Determine the [X, Y] coordinate at the center of the cell enclosing the given text.  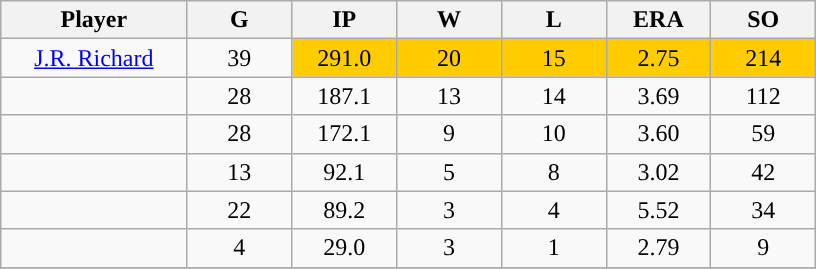
291.0 [344, 58]
3.02 [658, 172]
112 [764, 96]
42 [764, 172]
ERA [658, 20]
L [554, 20]
G [240, 20]
3.69 [658, 96]
214 [764, 58]
1 [554, 248]
22 [240, 210]
14 [554, 96]
J.R. Richard [94, 58]
15 [554, 58]
20 [450, 58]
5.52 [658, 210]
89.2 [344, 210]
SO [764, 20]
172.1 [344, 134]
59 [764, 134]
39 [240, 58]
3.60 [658, 134]
5 [450, 172]
Player [94, 20]
34 [764, 210]
2.75 [658, 58]
187.1 [344, 96]
92.1 [344, 172]
IP [344, 20]
W [450, 20]
29.0 [344, 248]
8 [554, 172]
2.79 [658, 248]
10 [554, 134]
